Identify which cell holds the provided text, then report its [X, Y] central coordinate. 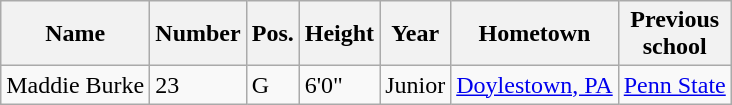
23 [198, 85]
Maddie Burke [76, 85]
Hometown [535, 34]
6'0" [339, 85]
Pos. [272, 34]
Number [198, 34]
Penn State [674, 85]
G [272, 85]
Previousschool [674, 34]
Height [339, 34]
Year [416, 34]
Junior [416, 85]
Name [76, 34]
Doylestown, PA [535, 85]
